Provide the [x, y] coordinate of the cell's center where the given text is located.  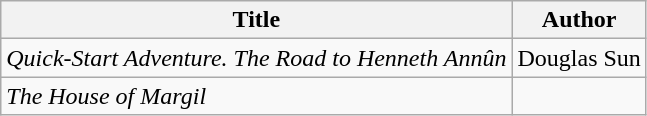
The House of Margil [256, 96]
Quick-Start Adventure. The Road to Henneth Annûn [256, 58]
Title [256, 20]
Author [579, 20]
Douglas Sun [579, 58]
